Provide the (X, Y) coordinate of the cell's center where the given text is located.  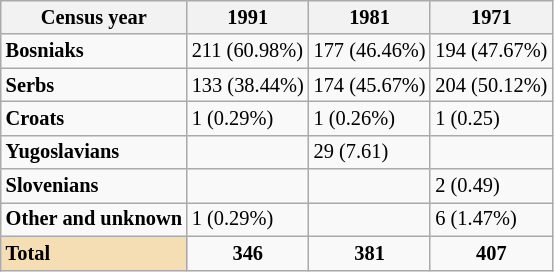
204 (50.12%) (491, 85)
Croats (94, 118)
177 (46.46%) (370, 51)
1971 (491, 17)
133 (38.44%) (248, 85)
194 (47.67%) (491, 51)
1 (0.26%) (370, 118)
211 (60.98%) (248, 51)
Bosniaks (94, 51)
Yugoslavians (94, 152)
Serbs (94, 85)
Slovenians (94, 186)
407 (491, 253)
1991 (248, 17)
2 (0.49) (491, 186)
6 (1.47%) (491, 219)
1981 (370, 17)
Total (94, 253)
Other and unknown (94, 219)
Census year (94, 17)
174 (45.67%) (370, 85)
1 (0.25) (491, 118)
381 (370, 253)
346 (248, 253)
29 (7.61) (370, 152)
